From the cell containing the given text, extract its center point as (X, Y) coordinate. 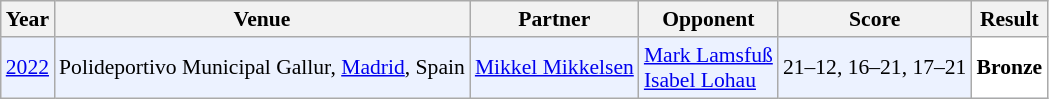
Mark Lamsfuß Isabel Lohau (708, 68)
Year (28, 19)
Mikkel Mikkelsen (554, 68)
Result (1009, 19)
Score (875, 19)
Partner (554, 19)
2022 (28, 68)
Venue (262, 19)
Bronze (1009, 68)
Polideportivo Municipal Gallur, Madrid, Spain (262, 68)
Opponent (708, 19)
21–12, 16–21, 17–21 (875, 68)
